Detect which cell encompasses the target text, then output its (x, y) center coordinate. 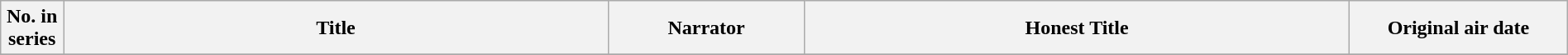
No. inseries (32, 28)
Title (336, 28)
Original air date (1459, 28)
Honest Title (1077, 28)
Narrator (706, 28)
